Output the [X, Y] coordinate of the center of the cell containing the given text.  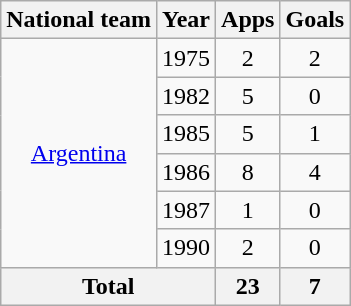
1982 [186, 96]
1990 [186, 248]
1987 [186, 210]
7 [315, 286]
Year [186, 20]
1985 [186, 134]
1975 [186, 58]
Total [108, 286]
1986 [186, 172]
4 [315, 172]
Goals [315, 20]
Argentina [79, 153]
8 [248, 172]
23 [248, 286]
National team [79, 20]
Apps [248, 20]
